Provide the (x, y) coordinate of the cell's center where the given text is located.  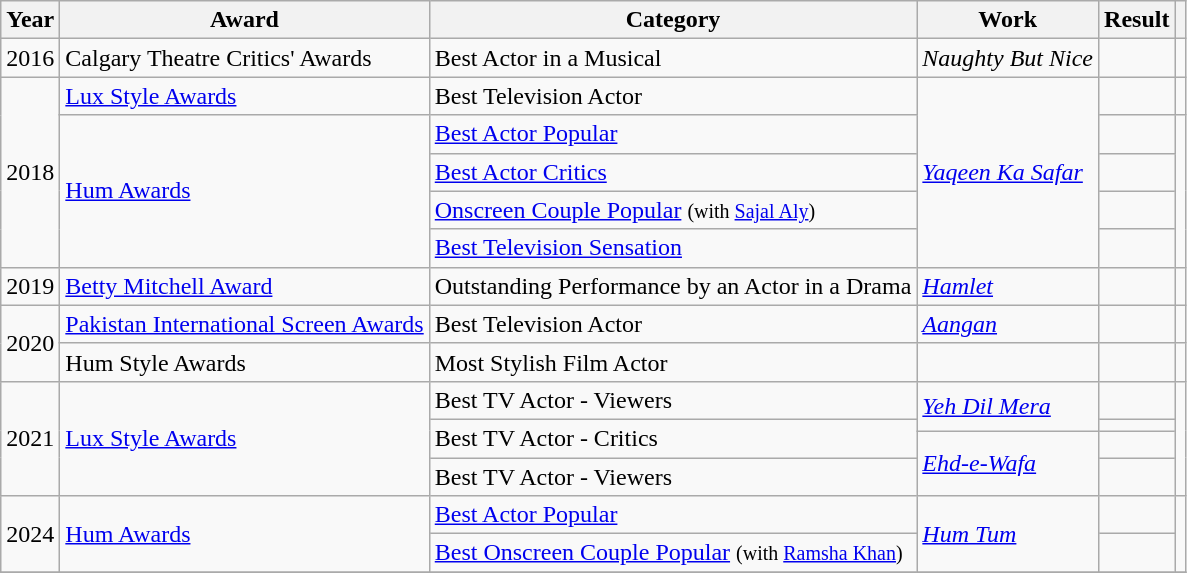
Hamlet (1008, 286)
Ehd-e-Wafa (1008, 462)
Best Actor Critics (673, 172)
Year (30, 20)
Betty Mitchell Award (244, 286)
2019 (30, 286)
Best Onscreen Couple Popular (with Ramsha Khan) (673, 553)
2018 (30, 172)
Hum Style Awards (244, 362)
2016 (30, 58)
Hum Tum (1008, 534)
2020 (30, 343)
Yaqeen Ka Safar (1008, 172)
2021 (30, 438)
Best Actor in a Musical (673, 58)
Naughty But Nice (1008, 58)
Best Television Sensation (673, 248)
Onscreen Couple Popular (with Sajal Aly) (673, 210)
Calgary Theatre Critics' Awards (244, 58)
Category (673, 20)
Outstanding Performance by an Actor in a Drama (673, 286)
Aangan (1008, 324)
Most Stylish Film Actor (673, 362)
Work (1008, 20)
Pakistan International Screen Awards (244, 324)
Best TV Actor - Critics (673, 438)
Result (1137, 20)
2024 (30, 534)
Award (244, 20)
Yeh Dil Mera (1008, 406)
